Locate the cell with the specified text and output its (x, y) center coordinate. 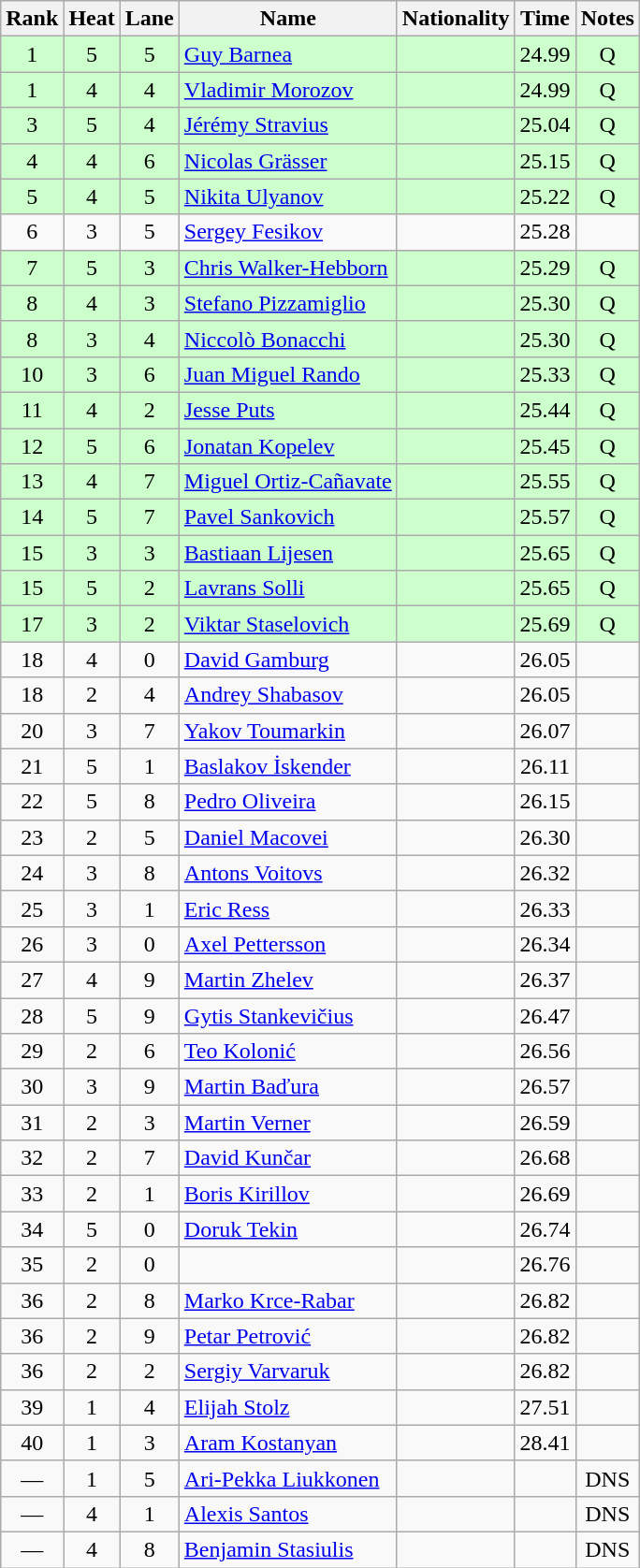
30 (32, 1087)
David Kunčar (288, 1158)
22 (32, 802)
Andrey Shabasov (288, 695)
12 (32, 446)
17 (32, 624)
25.33 (545, 374)
Axel Pettersson (288, 944)
26.32 (545, 873)
13 (32, 482)
26.34 (545, 944)
25.45 (545, 446)
26.69 (545, 1194)
Nationality (456, 19)
Guy Barnea (288, 54)
Teo Kolonić (288, 1052)
40 (32, 1443)
25 (32, 908)
Doruk Tekin (288, 1229)
Time (545, 19)
Marko Krce-Rabar (288, 1300)
26 (32, 944)
25.69 (545, 624)
21 (32, 766)
27.51 (545, 1407)
Alexis Santos (288, 1514)
Sergey Fesikov (288, 232)
Miguel Ortiz-Cañavate (288, 482)
Niccolò Bonacchi (288, 339)
23 (32, 837)
29 (32, 1052)
Ari-Pekka Liukkonen (288, 1478)
Rank (32, 19)
Daniel Macovei (288, 837)
Juan Miguel Rando (288, 374)
Stefano Pizzamiglio (288, 303)
25.15 (545, 161)
25.22 (545, 196)
Sergiy Varvaruk (288, 1372)
Heat (92, 19)
Elijah Stolz (288, 1407)
26.74 (545, 1229)
26.30 (545, 837)
24 (32, 873)
Gytis Stankevičius (288, 1015)
31 (32, 1123)
Nikita Ulyanov (288, 196)
26.07 (545, 731)
Jonatan Kopelev (288, 446)
Petar Petrović (288, 1336)
33 (32, 1194)
Nicolas Grässer (288, 161)
26.59 (545, 1123)
Vladimir Morozov (288, 90)
26.57 (545, 1087)
Lane (150, 19)
Baslakov İskender (288, 766)
25.57 (545, 517)
28.41 (545, 1443)
Jérémy Stravius (288, 125)
10 (32, 374)
David Gamburg (288, 660)
26.56 (545, 1052)
20 (32, 731)
Antons Voitovs (288, 873)
26.15 (545, 802)
26.37 (545, 980)
Name (288, 19)
14 (32, 517)
Yakov Toumarkin (288, 731)
Pedro Oliveira (288, 802)
Benjamin Stasiulis (288, 1549)
Bastiaan Lijesen (288, 553)
26.11 (545, 766)
34 (32, 1229)
25.04 (545, 125)
39 (32, 1407)
26.33 (545, 908)
32 (32, 1158)
Eric Ress (288, 908)
26.68 (545, 1158)
Notes (607, 19)
27 (32, 980)
25.29 (545, 268)
Pavel Sankovich (288, 517)
28 (32, 1015)
35 (32, 1265)
Lavrans Solli (288, 588)
Boris Kirillov (288, 1194)
25.55 (545, 482)
25.28 (545, 232)
Martin Baďura (288, 1087)
Chris Walker-Hebborn (288, 268)
26.76 (545, 1265)
Viktar Staselovich (288, 624)
25.44 (545, 410)
Aram Kostanyan (288, 1443)
Martin Verner (288, 1123)
26.47 (545, 1015)
Martin Zhelev (288, 980)
11 (32, 410)
Jesse Puts (288, 410)
